Provide the [x, y] coordinate of the cell's center where the given text is located.  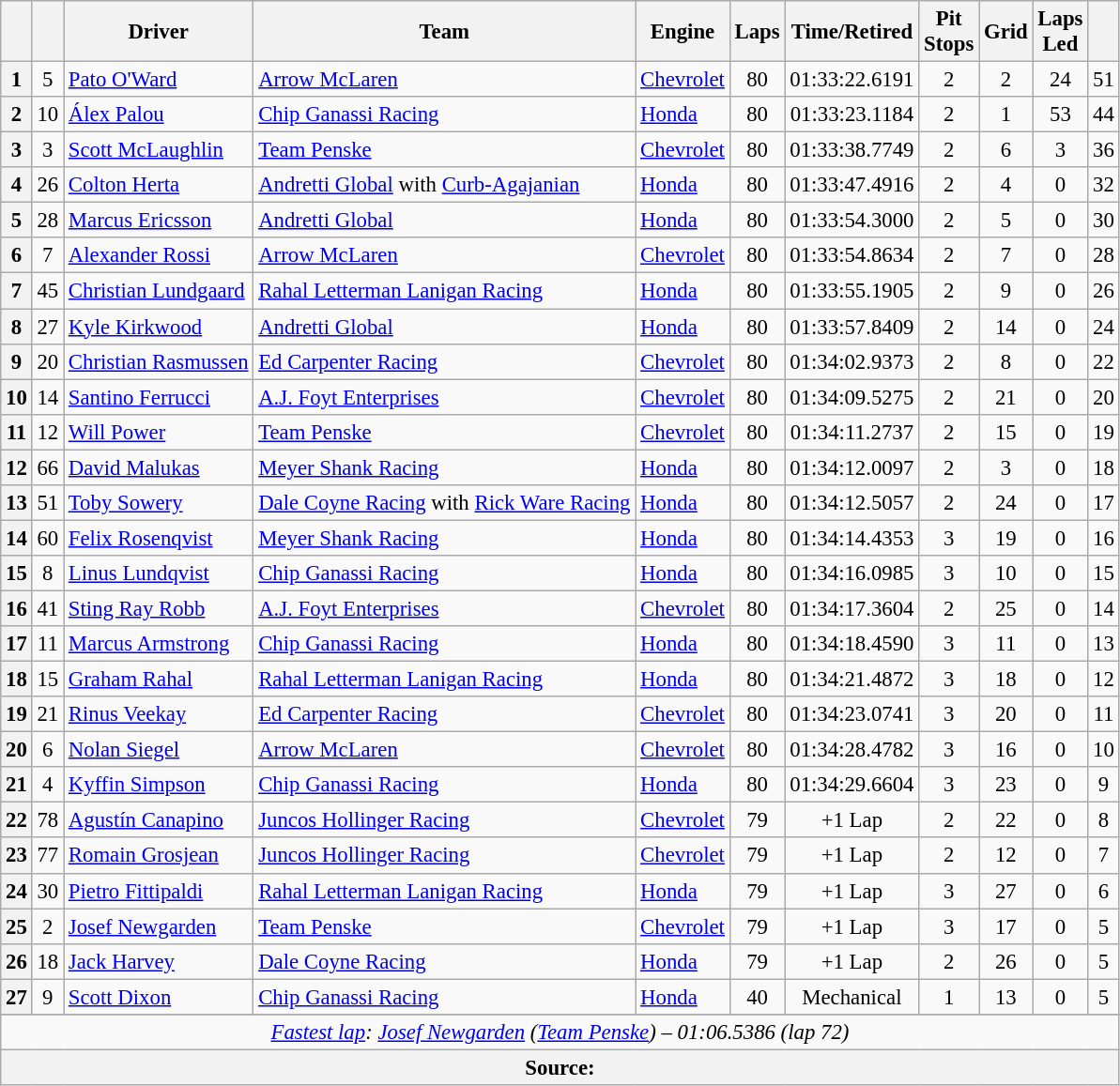
Scott Dixon [159, 997]
Toby Sowery [159, 503]
01:33:54.3000 [852, 221]
01:33:22.6191 [852, 80]
Jack Harvey [159, 961]
Alexander Rossi [159, 256]
Dale Coyne Racing with Rick Ware Racing [445, 503]
Source: [560, 1067]
77 [47, 856]
Team [445, 32]
66 [47, 467]
01:34:09.5275 [852, 397]
01:33:57.8409 [852, 327]
Nolan Siegel [159, 750]
Christian Rasmussen [159, 361]
Marcus Armstrong [159, 644]
45 [47, 291]
Romain Grosjean [159, 856]
60 [47, 538]
Dale Coyne Racing [445, 961]
01:33:38.7749 [852, 150]
01:34:14.4353 [852, 538]
Scott McLaughlin [159, 150]
01:34:02.9373 [852, 361]
Álex Palou [159, 115]
01:34:28.4782 [852, 750]
Felix Rosenqvist [159, 538]
01:34:18.4590 [852, 644]
01:33:23.1184 [852, 115]
78 [47, 820]
Colton Herta [159, 185]
Mechanical [852, 997]
Agustín Canapino [159, 820]
Marcus Ericsson [159, 221]
Will Power [159, 432]
Sting Ray Robb [159, 608]
01:33:54.8634 [852, 256]
Engine [683, 32]
01:34:16.0985 [852, 574]
Kyffin Simpson [159, 785]
32 [1104, 185]
Time/Retired [852, 32]
Graham Rahal [159, 680]
Rinus Veekay [159, 714]
Laps [757, 32]
Pato O'Ward [159, 80]
Josef Newgarden [159, 926]
01:33:55.1905 [852, 291]
41 [47, 608]
Pietro Fittipaldi [159, 891]
01:34:17.3604 [852, 608]
Fastest lap: Josef Newgarden (Team Penske) – 01:06.5386 (lap 72) [560, 1032]
01:34:11.2737 [852, 432]
David Malukas [159, 467]
Grid [1006, 32]
01:34:21.4872 [852, 680]
01:34:12.0097 [852, 467]
53 [1061, 115]
Linus Lundqvist [159, 574]
Christian Lundgaard [159, 291]
40 [757, 997]
LapsLed [1061, 32]
PitStops [949, 32]
01:33:47.4916 [852, 185]
Kyle Kirkwood [159, 327]
01:34:12.5057 [852, 503]
Driver [159, 32]
36 [1104, 150]
01:34:23.0741 [852, 714]
Santino Ferrucci [159, 397]
44 [1104, 115]
Andretti Global with Curb-Agajanian [445, 185]
01:34:29.6604 [852, 785]
